Return (X, Y) of the center of cell containing provided text 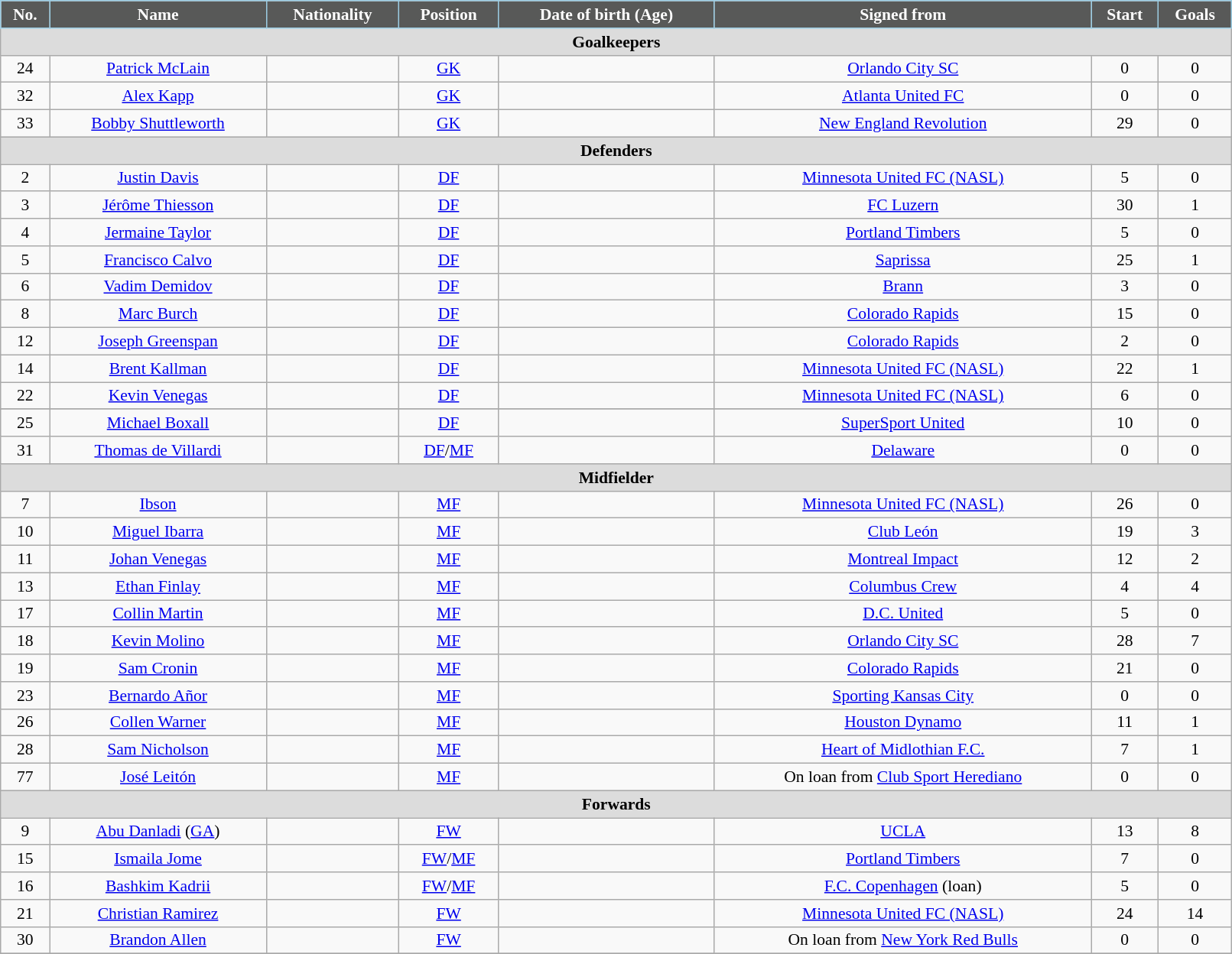
32 (25, 96)
Date of birth (Age) (606, 15)
Patrick McLain (158, 69)
SuperSport United (902, 423)
Sam Cronin (158, 668)
Bobby Shuttleworth (158, 124)
Signed from (902, 15)
18 (25, 641)
Name (158, 15)
Heart of Midlothian F.C. (902, 750)
Joseph Greenspan (158, 342)
Bashkim Kadrii (158, 886)
Ibson (158, 505)
33 (25, 124)
Sam Nicholson (158, 750)
Jermaine Taylor (158, 232)
Alex Kapp (158, 96)
Forwards (616, 804)
Delaware (902, 450)
23 (25, 696)
Jérôme Thiesson (158, 206)
Defenders (616, 151)
Ismaila Jome (158, 859)
Ethan Finlay (158, 586)
Michael Boxall (158, 423)
Sporting Kansas City (902, 696)
Justin Davis (158, 178)
Marc Burch (158, 314)
Start (1124, 15)
9 (25, 832)
Thomas de Villardi (158, 450)
José Leitón (158, 777)
77 (25, 777)
Bernardo Añor (158, 696)
31 (25, 450)
16 (25, 886)
Goals (1195, 15)
Nationality (333, 15)
Brann (902, 287)
Vadim Demidov (158, 287)
Saprissa (902, 260)
New England Revolution (902, 124)
Montreal Impact (902, 560)
Goalkeepers (616, 42)
Columbus Crew (902, 586)
No. (25, 15)
DF/MF (449, 450)
Club León (902, 532)
Atlanta United FC (902, 96)
F.C. Copenhagen (loan) (902, 886)
Collin Martin (158, 614)
Francisco Calvo (158, 260)
Position (449, 15)
UCLA (902, 832)
17 (25, 614)
Kevin Venegas (158, 396)
Brent Kallman (158, 368)
Johan Venegas (158, 560)
On loan from Club Sport Herediano (902, 777)
Christian Ramirez (158, 913)
Collen Warner (158, 722)
Brandon Allen (158, 940)
Miguel Ibarra (158, 532)
Abu Danladi (GA) (158, 832)
Kevin Molino (158, 641)
29 (1124, 124)
Houston Dynamo (902, 722)
On loan from New York Red Bulls (902, 940)
Midfielder (616, 478)
FC Luzern (902, 206)
D.C. United (902, 614)
